Search for the cell housing the specified text and yield its (X, Y) center coordinate. 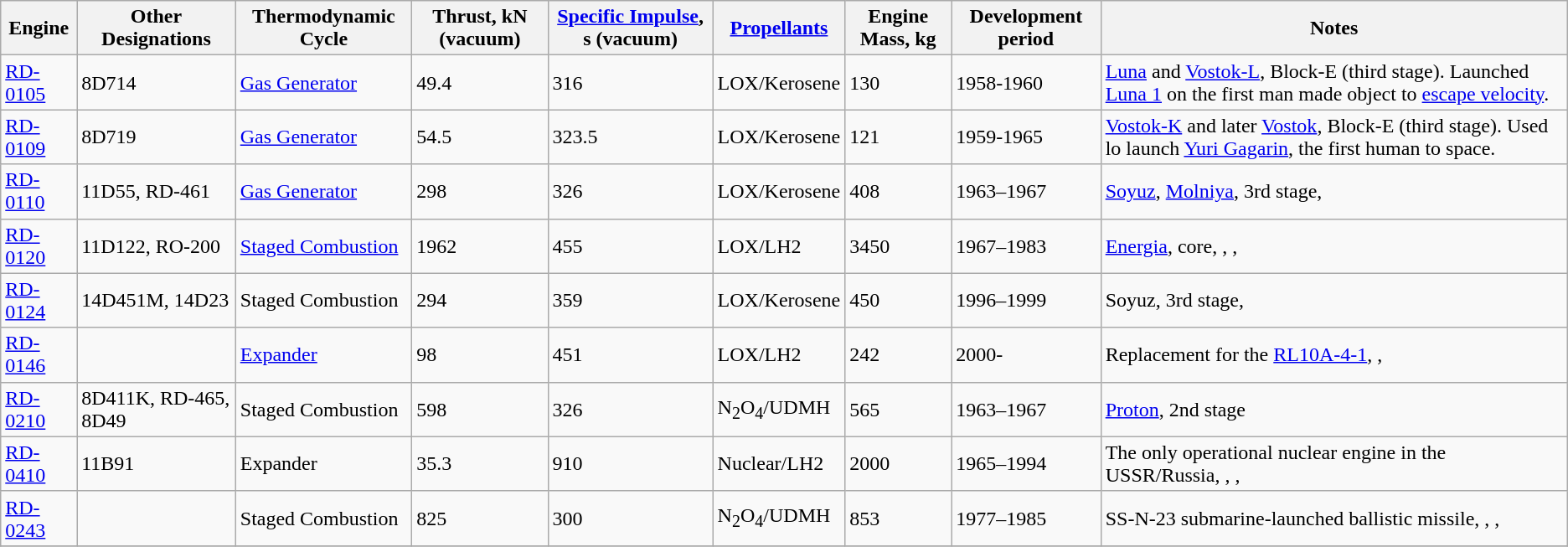
RD-0410 (39, 464)
The only operational nuclear engine in the USSR/Russia, , , (1333, 464)
14D451M, 14D23 (157, 300)
121 (898, 137)
2000 (898, 464)
Propellants (779, 28)
RD-0146 (39, 355)
2000- (1027, 355)
Thrust, kN (vacuum) (480, 28)
1996–1999 (1027, 300)
1977–1985 (1027, 518)
565 (898, 409)
Nuclear/LH2 (779, 464)
98 (480, 355)
RD-0105 (39, 82)
8D719 (157, 137)
Energia, core, , , (1333, 246)
298 (480, 191)
300 (630, 518)
Soyuz, Molniya, 3rd stage, (1333, 191)
RD-0120 (39, 246)
RD-0109 (39, 137)
Engine Mass, kg (898, 28)
Engine (39, 28)
451 (630, 355)
316 (630, 82)
Notes (1333, 28)
11B91 (157, 464)
455 (630, 246)
RD-0243 (39, 518)
Proton, 2nd stage (1333, 409)
408 (898, 191)
RD-0110 (39, 191)
35.3 (480, 464)
853 (898, 518)
Thermodynamic Cycle (323, 28)
1967–1983 (1027, 246)
359 (630, 300)
49.4 (480, 82)
Development period (1027, 28)
8D411K, RD-465, 8D49 (157, 409)
1958-1960 (1027, 82)
11D122, RO-200 (157, 246)
Replacement for the RL10A-4-1, , (1333, 355)
RD-0210 (39, 409)
Other Designations (157, 28)
598 (480, 409)
910 (630, 464)
825 (480, 518)
Vostok-K and later Vostok, Block-E (third stage). Used lo launch Yuri Gagarin, the first human to space. (1333, 137)
130 (898, 82)
RD-0124 (39, 300)
Specific Impulse, s (vacuum) (630, 28)
1959-1965 (1027, 137)
54.5 (480, 137)
8D714 (157, 82)
1965–1994 (1027, 464)
SS-N-23 submarine-launched ballistic missile, , , (1333, 518)
11D55, RD-461 (157, 191)
323.5 (630, 137)
1962 (480, 246)
Luna and Vostok-L, Block-E (third stage). Launched Luna 1 on the first man made object to escape velocity. (1333, 82)
3450 (898, 246)
450 (898, 300)
294 (480, 300)
242 (898, 355)
Soyuz, 3rd stage, (1333, 300)
